Scan for the cell matching the given text and deliver its [X, Y] coordinate at center. 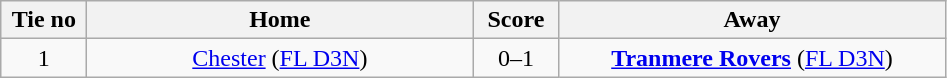
Tranmere Rovers (FL D3N) [752, 58]
Home [280, 20]
Chester (FL D3N) [280, 58]
1 [44, 58]
0–1 [516, 58]
Away [752, 20]
Score [516, 20]
Tie no [44, 20]
